Provide the (x, y) coordinate of the cell's center where the given text is located.  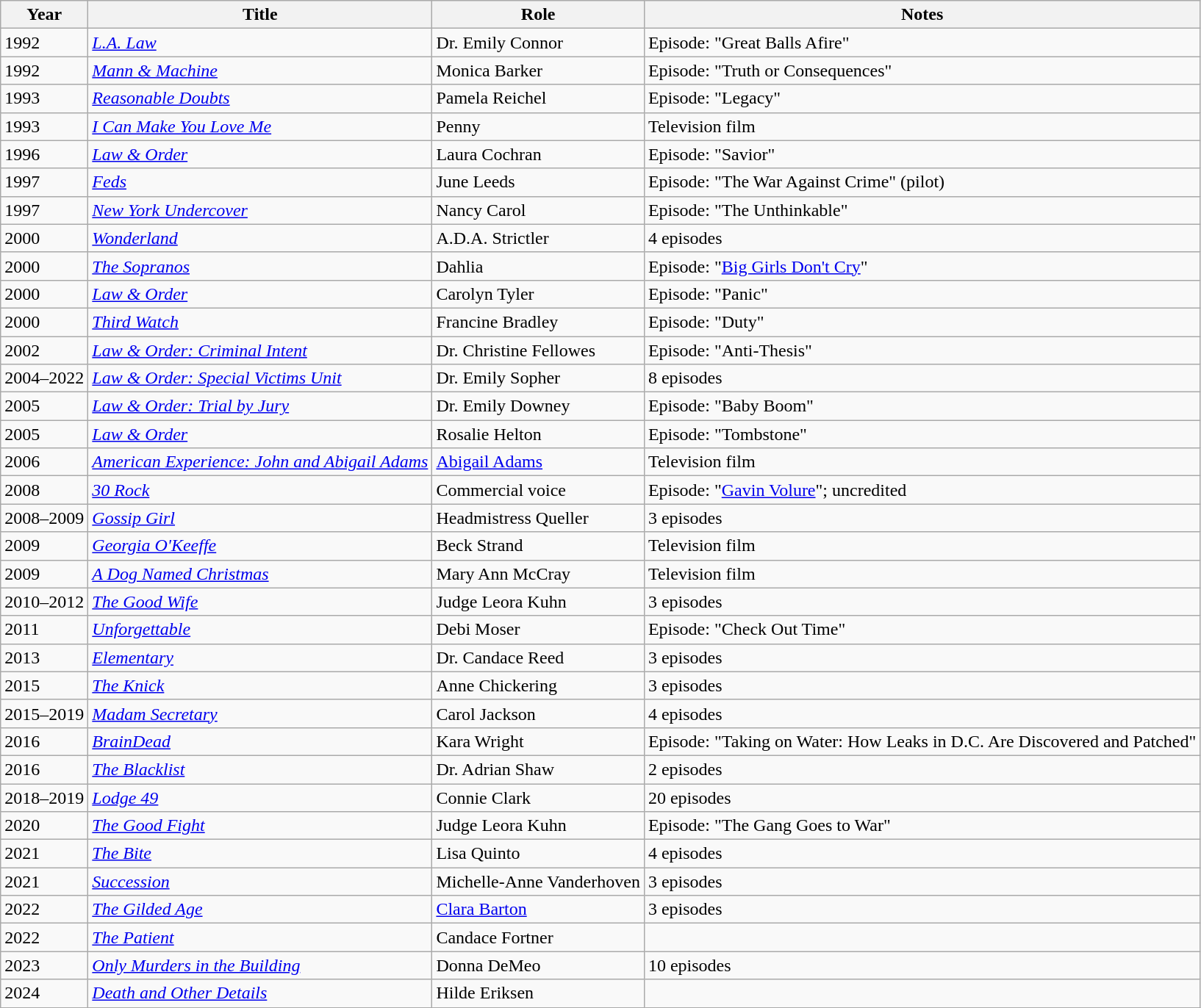
Kara Wright (538, 741)
A Dog Named Christmas (260, 574)
Anne Chickering (538, 685)
A.D.A. Strictler (538, 238)
2015 (44, 685)
Law & Order: Criminal Intent (260, 350)
2015–2019 (44, 713)
The Sopranos (260, 266)
American Experience: John and Abigail Adams (260, 462)
The Knick (260, 685)
Episode: "Duty" (922, 322)
Madam Secretary (260, 713)
The Patient (260, 937)
The Blacklist (260, 769)
Episode: "The Unthinkable" (922, 210)
Candace Fortner (538, 937)
Gossip Girl (260, 518)
The Good Fight (260, 826)
Mann & Machine (260, 71)
Third Watch (260, 322)
Episode: "Anti-Thesis" (922, 350)
Monica Barker (538, 71)
Carolyn Tyler (538, 294)
BrainDead (260, 741)
Episode: "Tombstone" (922, 434)
Wonderland (260, 238)
Episode: "The War Against Crime" (pilot) (922, 182)
2002 (44, 350)
Episode: "Gavin Volure"; uncredited (922, 490)
The Bite (260, 854)
Pamela Reichel (538, 98)
Dr. Christine Fellowes (538, 350)
2008–2009 (44, 518)
The Gilded Age (260, 910)
The Good Wife (260, 602)
2013 (44, 658)
Penny (538, 126)
2006 (44, 462)
Episode: "Legacy" (922, 98)
Dahlia (538, 266)
Episode: "Savior" (922, 154)
Debi Moser (538, 630)
Commercial voice (538, 490)
Notes (922, 15)
June Leeds (538, 182)
Episode: "Big Girls Don't Cry" (922, 266)
Laura Cochran (538, 154)
New York Undercover (260, 210)
Episode: "Panic" (922, 294)
Episode: "Baby Boom" (922, 406)
8 episodes (922, 378)
Role (538, 15)
Death and Other Details (260, 993)
Abigail Adams (538, 462)
2023 (44, 965)
Episode: "Great Balls Afire" (922, 43)
1996 (44, 154)
Dr. Emily Sopher (538, 378)
L.A. Law (260, 43)
Georgia O'Keeffe (260, 546)
Dr. Candace Reed (538, 658)
Beck Strand (538, 546)
Episode: "Truth or Consequences" (922, 71)
Law & Order: Special Victims Unit (260, 378)
2 episodes (922, 769)
30 Rock (260, 490)
Title (260, 15)
2008 (44, 490)
Michelle-Anne Vanderhoven (538, 882)
10 episodes (922, 965)
2004–2022 (44, 378)
2020 (44, 826)
Francine Bradley (538, 322)
Episode: "The Gang Goes to War" (922, 826)
Mary Ann McCray (538, 574)
Succession (260, 882)
Dr. Adrian Shaw (538, 769)
Donna DeMeo (538, 965)
Feds (260, 182)
Dr. Emily Downey (538, 406)
20 episodes (922, 797)
Hilde Eriksen (538, 993)
Clara Barton (538, 910)
Nancy Carol (538, 210)
I Can Make You Love Me (260, 126)
Reasonable Doubts (260, 98)
Lisa Quinto (538, 854)
Dr. Emily Connor (538, 43)
2018–2019 (44, 797)
Only Murders in the Building (260, 965)
Episode: "Check Out Time" (922, 630)
Year (44, 15)
Unforgettable (260, 630)
Headmistress Queller (538, 518)
Episode: "Taking on Water: How Leaks in D.C. Are Discovered and Patched" (922, 741)
Law & Order: Trial by Jury (260, 406)
Lodge 49 (260, 797)
Elementary (260, 658)
Connie Clark (538, 797)
Rosalie Helton (538, 434)
2024 (44, 993)
Carol Jackson (538, 713)
2011 (44, 630)
2010–2012 (44, 602)
